Search for the cell housing the specified text and yield its (x, y) center coordinate. 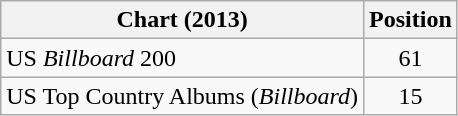
US Top Country Albums (Billboard) (182, 96)
US Billboard 200 (182, 58)
Chart (2013) (182, 20)
15 (411, 96)
61 (411, 58)
Position (411, 20)
